Return the (x, y) coordinate for the center point of the cell that contains the specified text.  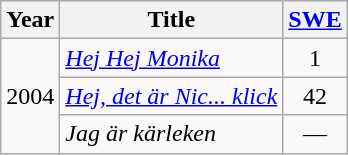
Jag är kärleken (172, 134)
2004 (30, 96)
1 (315, 58)
Hej Hej Monika (172, 58)
42 (315, 96)
Year (30, 20)
— (315, 134)
SWE (315, 20)
Hej, det är Nic... klick (172, 96)
Title (172, 20)
